Provide the [x, y] coordinate of the cell's center where the given text is located.  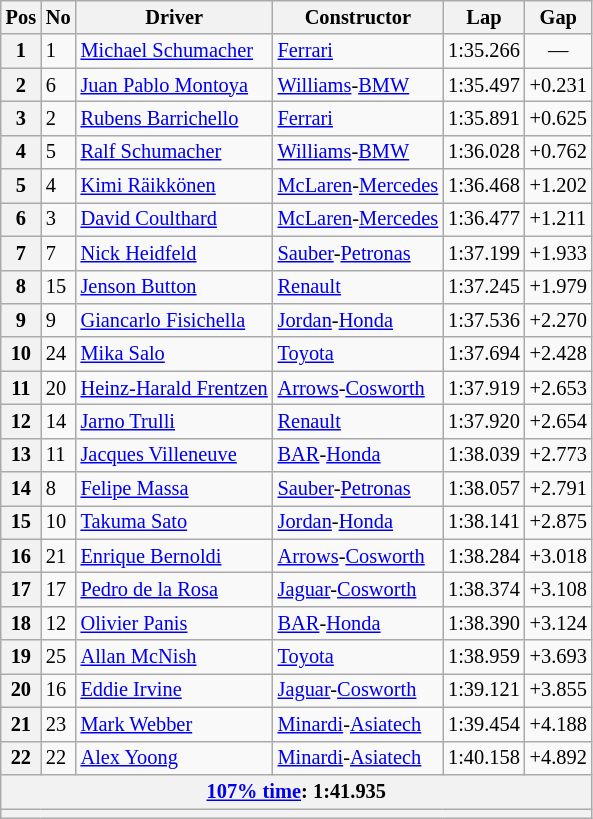
+4.892 [558, 758]
1:38.959 [484, 657]
Rubens Barrichello [174, 118]
1:40.158 [484, 758]
19 [21, 657]
+4.188 [558, 724]
+3.018 [558, 556]
+0.625 [558, 118]
23 [58, 724]
Enrique Bernoldi [174, 556]
1:37.694 [484, 354]
24 [58, 354]
+2.791 [558, 489]
Alex Yoong [174, 758]
13 [21, 455]
Michael Schumacher [174, 51]
1:35.497 [484, 85]
Pedro de la Rosa [174, 589]
1:37.245 [484, 287]
Jacques Villeneuve [174, 455]
+2.773 [558, 455]
— [558, 51]
+2.653 [558, 388]
Jarno Trulli [174, 421]
Lap [484, 17]
+3.693 [558, 657]
1:37.536 [484, 320]
+2.270 [558, 320]
Constructor [358, 17]
Mika Salo [174, 354]
25 [58, 657]
1:35.891 [484, 118]
Felipe Massa [174, 489]
Heinz-Harald Frentzen [174, 388]
+1.211 [558, 219]
1:38.284 [484, 556]
Pos [21, 17]
Nick Heidfeld [174, 253]
+0.762 [558, 152]
Driver [174, 17]
Eddie Irvine [174, 690]
Ralf Schumacher [174, 152]
Mark Webber [174, 724]
Kimi Räikkönen [174, 186]
1:38.374 [484, 589]
Takuma Sato [174, 522]
1:37.199 [484, 253]
Gap [558, 17]
Allan McNish [174, 657]
107% time: 1:41.935 [296, 791]
18 [21, 623]
1:36.028 [484, 152]
No [58, 17]
Jenson Button [174, 287]
1:35.266 [484, 51]
1:36.477 [484, 219]
+2.875 [558, 522]
+0.231 [558, 85]
1:36.468 [484, 186]
1:39.121 [484, 690]
+1.979 [558, 287]
+2.654 [558, 421]
1:38.057 [484, 489]
+3.124 [558, 623]
David Coulthard [174, 219]
1:38.039 [484, 455]
+1.933 [558, 253]
Juan Pablo Montoya [174, 85]
Olivier Panis [174, 623]
+3.108 [558, 589]
1:37.920 [484, 421]
+3.855 [558, 690]
Giancarlo Fisichella [174, 320]
1:38.390 [484, 623]
1:39.454 [484, 724]
1:38.141 [484, 522]
+1.202 [558, 186]
+2.428 [558, 354]
1:37.919 [484, 388]
